Locate the cell with the specified text and output its (X, Y) center coordinate. 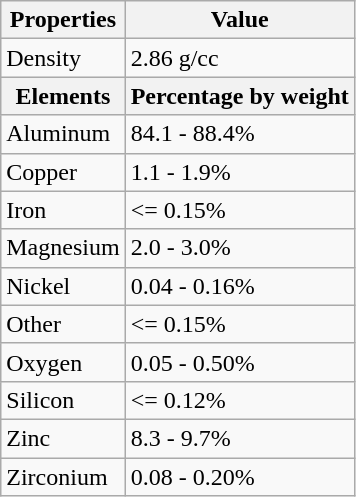
Oxygen (63, 362)
Copper (63, 172)
<= 0.12% (240, 400)
Zinc (63, 438)
2.86 g/cc (240, 58)
1.1 - 1.9% (240, 172)
Value (240, 20)
84.1 - 88.4% (240, 134)
Magnesium (63, 248)
0.08 - 0.20% (240, 477)
Silicon (63, 400)
Aluminum (63, 134)
Other (63, 324)
Nickel (63, 286)
Properties (63, 20)
Zirconium (63, 477)
Iron (63, 210)
Elements (63, 96)
Density (63, 58)
8.3 - 9.7% (240, 438)
2.0 - 3.0% (240, 248)
0.05 - 0.50% (240, 362)
0.04 - 0.16% (240, 286)
Percentage by weight (240, 96)
